Return [x, y] of the center of cell containing provided text 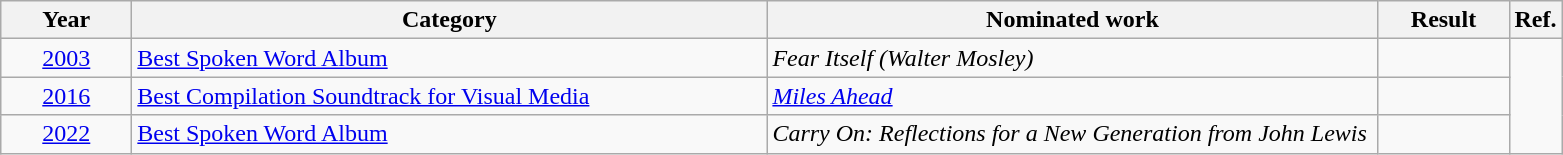
Miles Ahead [1072, 96]
Result [1444, 20]
2022 [66, 134]
Category [450, 20]
2016 [66, 96]
Ref. [1536, 20]
Best Compilation Soundtrack for Visual Media [450, 96]
Carry On: Reflections for a New Generation from John Lewis [1072, 134]
Nominated work [1072, 20]
Fear Itself (Walter Mosley) [1072, 58]
2003 [66, 58]
Year [66, 20]
